Extract the (X, Y) coordinate from the center of the cell holding the provided text.  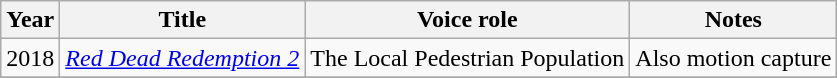
Red Dead Redemption 2 (182, 58)
The Local Pedestrian Population (468, 58)
Year (30, 20)
Also motion capture (734, 58)
2018 (30, 58)
Voice role (468, 20)
Notes (734, 20)
Title (182, 20)
